Search for the cell housing the specified text and yield its [x, y] center coordinate. 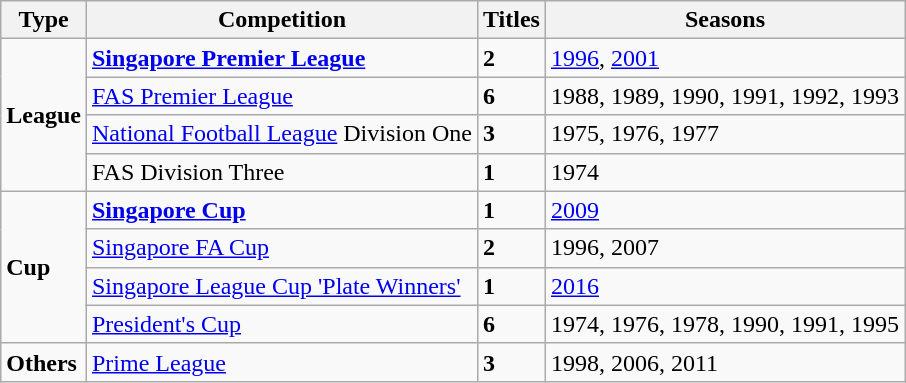
President's Cup [282, 324]
National Football League Division One [282, 134]
Cup [44, 267]
League [44, 115]
1975, 1976, 1977 [724, 134]
Seasons [724, 20]
1996, 2001 [724, 58]
Competition [282, 20]
2009 [724, 210]
1998, 2006, 2011 [724, 362]
Others [44, 362]
1974, 1976, 1978, 1990, 1991, 1995 [724, 324]
FAS Division Three [282, 172]
Singapore FA Cup [282, 248]
Singapore League Cup 'Plate Winners' [282, 286]
2016 [724, 286]
1996, 2007 [724, 248]
FAS Premier League [282, 96]
1988, 1989, 1990, 1991, 1992, 1993 [724, 96]
Prime League [282, 362]
Singapore Cup [282, 210]
Singapore Premier League [282, 58]
Type [44, 20]
1974 [724, 172]
Titles [511, 20]
